From the cell containing the given text, extract its center point as (X, Y) coordinate. 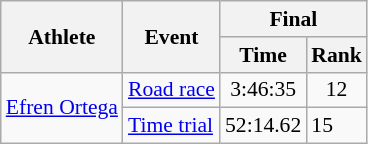
Efren Ortega (62, 108)
Time trial (172, 126)
Athlete (62, 36)
52:14.62 (263, 126)
Rank (336, 55)
Event (172, 36)
Time (263, 55)
Road race (172, 90)
15 (336, 126)
12 (336, 90)
Final (294, 19)
3:46:35 (263, 90)
